Return (x, y) of the center of cell containing provided text 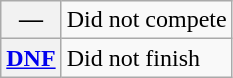
DNF (31, 58)
Did not compete (146, 20)
Did not finish (146, 58)
— (31, 20)
